From the cell containing the given text, extract its center point as (x, y) coordinate. 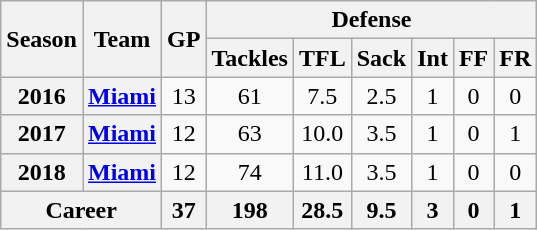
9.5 (381, 210)
FF (473, 58)
3 (433, 210)
GP (184, 39)
Season (42, 39)
2018 (42, 172)
TFL (322, 58)
198 (250, 210)
28.5 (322, 210)
2017 (42, 134)
37 (184, 210)
10.0 (322, 134)
7.5 (322, 96)
Sack (381, 58)
74 (250, 172)
Defense (372, 20)
Int (433, 58)
Team (122, 39)
FR (516, 58)
Tackles (250, 58)
63 (250, 134)
13 (184, 96)
Career (82, 210)
2016 (42, 96)
11.0 (322, 172)
2.5 (381, 96)
61 (250, 96)
